Identify which cell holds the provided text, then report its (x, y) central coordinate. 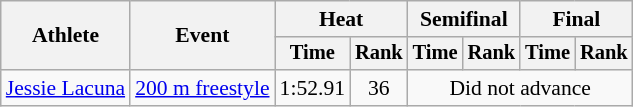
Athlete (66, 36)
Heat (342, 19)
36 (379, 88)
Event (202, 36)
Did not advance (520, 88)
Final (576, 19)
Jessie Lacuna (66, 88)
200 m freestyle (202, 88)
Semifinal (464, 19)
1:52.91 (312, 88)
